Pinpoint the cell where the given text exists, returning its (x, y) midpoint coordinate. 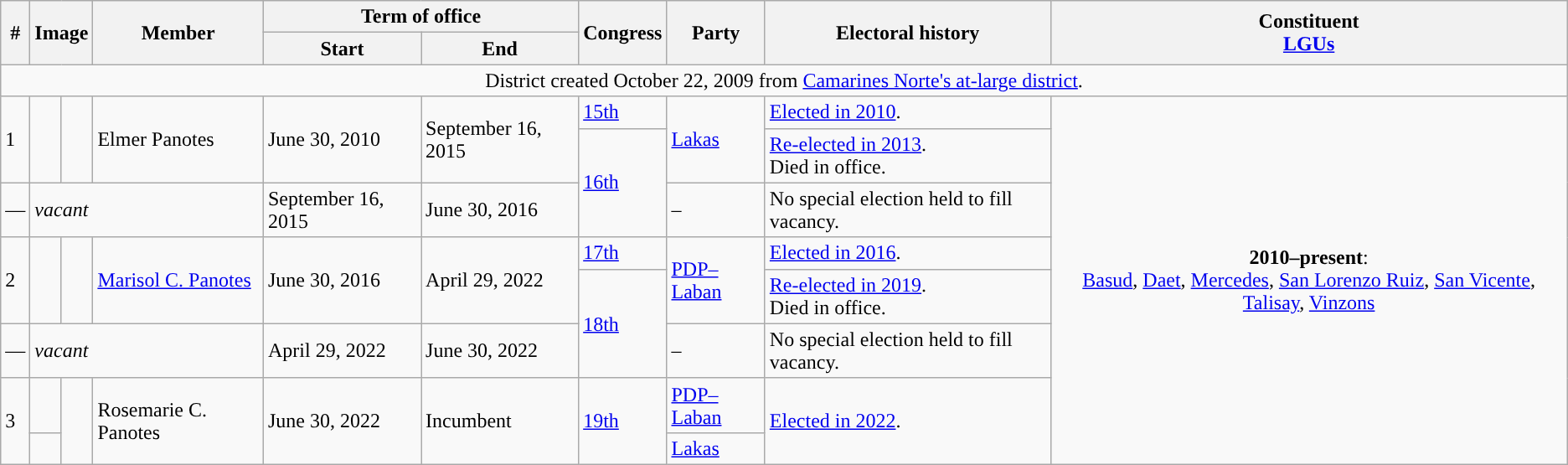
Member (178, 33)
Rosemarie C. Panotes (178, 421)
Term of office (420, 17)
Electoral history (908, 33)
18th (623, 323)
17th (623, 253)
2010–present:Basud, Daet, Mercedes, San Lorenzo Ruiz, San Vicente, Talisay, Vinzons (1308, 281)
Re-elected in 2019.Died in office. (908, 297)
Elected in 2010. (908, 112)
Image (62, 33)
Elected in 2022. (908, 421)
Congress (623, 33)
19th (623, 421)
# (15, 33)
16th (623, 183)
End (500, 49)
June 30, 2010 (342, 139)
Marisol C. Panotes (178, 280)
1 (15, 139)
15th (623, 112)
2 (15, 280)
3 (15, 421)
Elmer Panotes (178, 139)
Party (715, 33)
District created October 22, 2009 from Camarines Norte's at-large district. (784, 80)
Elected in 2016. (908, 253)
Re-elected in 2013.Died in office. (908, 156)
Incumbent (500, 421)
ConstituentLGUs (1308, 33)
Start (342, 49)
